Extract the (X, Y) coordinate from the center of the cell holding the provided text.  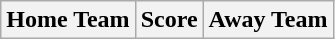
Home Team (68, 20)
Away Team (268, 20)
Score (169, 20)
